Detect which cell encompasses the target text, then output its [X, Y] center coordinate. 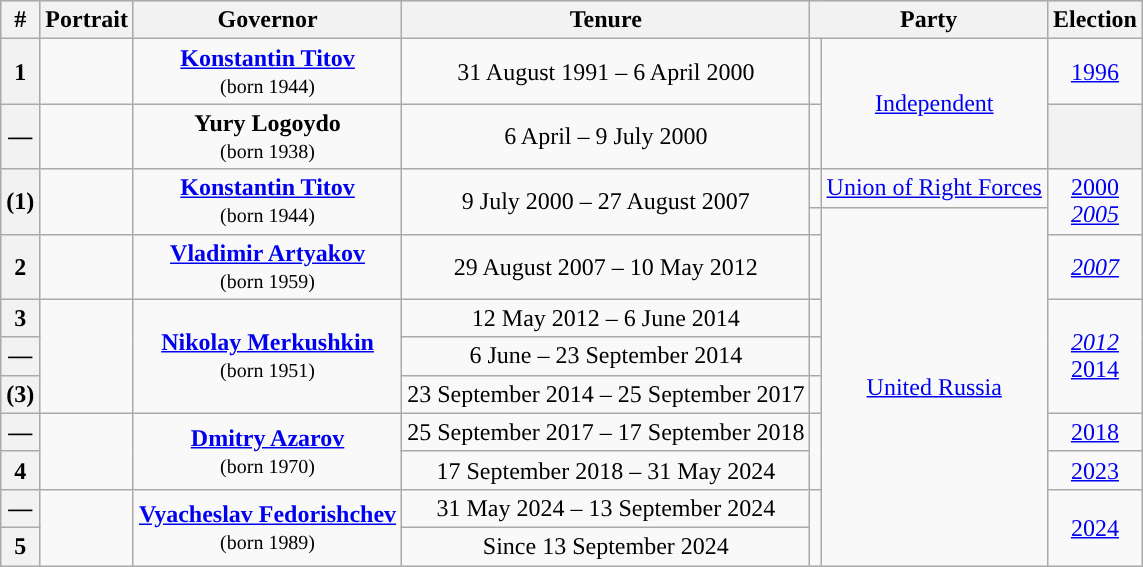
Since 13 September 2024 [606, 546]
1 [20, 72]
31 May 2024 – 13 September 2024 [606, 508]
4 [20, 470]
1996 [1094, 72]
3 [20, 318]
Dmitry Azarov(born 1970) [267, 451]
6 April – 9 July 2000 [606, 136]
20002005 [1094, 202]
United Russia [934, 386]
(1) [20, 202]
Yury Logoydo(born 1938) [267, 136]
# [20, 20]
Union of Right Forces [934, 188]
2007 [1094, 266]
2 [20, 266]
5 [20, 546]
Election [1094, 20]
Independent [934, 104]
29 August 2007 – 10 May 2012 [606, 266]
Portrait [87, 20]
Tenure [606, 20]
2023 [1094, 470]
Nikolay Merkushkin(born 1951) [267, 356]
9 July 2000 – 27 August 2007 [606, 202]
6 June – 23 September 2014 [606, 356]
31 August 1991 – 6 April 2000 [606, 72]
Party [928, 20]
20122014 [1094, 356]
2018 [1094, 432]
2024 [1094, 527]
25 September 2017 – 17 September 2018 [606, 432]
17 September 2018 – 31 May 2024 [606, 470]
12 May 2012 – 6 June 2014 [606, 318]
23 September 2014 – 25 September 2017 [606, 394]
Vyacheslav Fedorishchev(born 1989) [267, 527]
(3) [20, 394]
Governor [267, 20]
Vladimir Artyakov(born 1959) [267, 266]
